Pinpoint the cell where the given text exists, returning its [X, Y] midpoint coordinate. 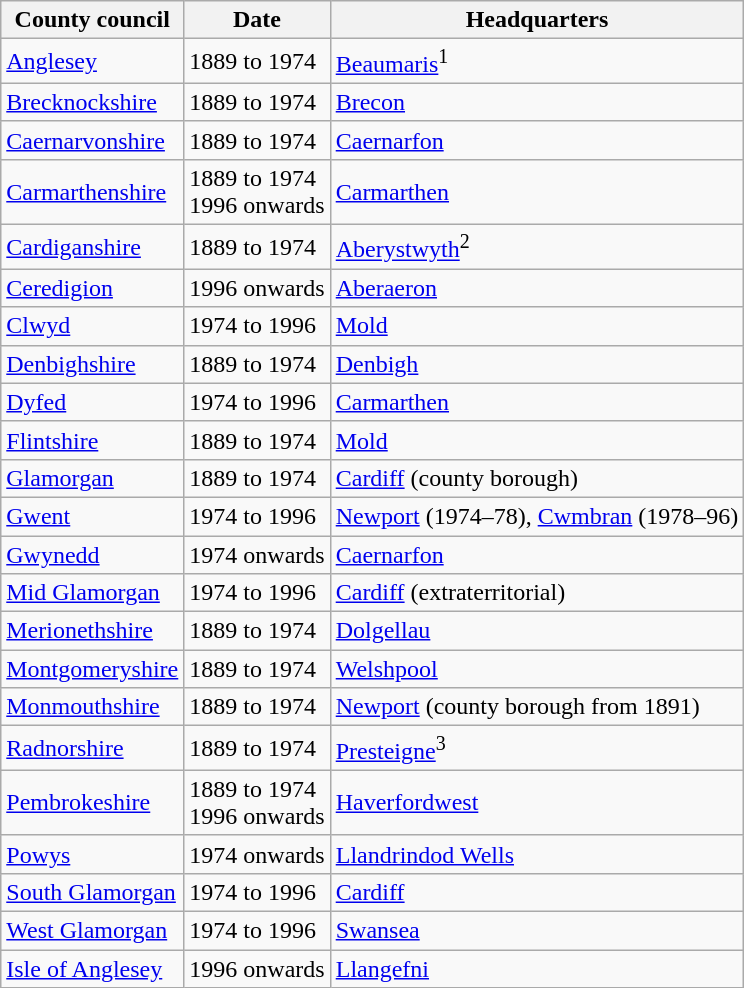
Flintshire [92, 440]
Cardiganshire [92, 248]
Headquarters [537, 20]
Denbigh [537, 364]
Pembrokeshire [92, 802]
Merionethshire [92, 631]
South Glamorgan [92, 893]
Cardiff [537, 893]
County council [92, 20]
Monmouthshire [92, 707]
Gwent [92, 516]
Brecon [537, 102]
Dolgellau [537, 631]
Beaumaris1 [537, 62]
Llandrindod Wells [537, 854]
Newport (county borough from 1891) [537, 707]
West Glamorgan [92, 931]
Montgomeryshire [92, 669]
Welshpool [537, 669]
Dyfed [92, 402]
Brecknockshire [92, 102]
Gwynedd [92, 555]
Isle of Anglesey [92, 969]
Cardiff (county borough) [537, 478]
Mid Glamorgan [92, 593]
Clwyd [92, 326]
Anglesey [92, 62]
Denbighshire [92, 364]
Radnorshire [92, 748]
Ceredigion [92, 288]
Llangefni [537, 969]
Aberystwyth2 [537, 248]
Carmarthenshire [92, 192]
Swansea [537, 931]
Powys [92, 854]
Date [257, 20]
Aberaeron [537, 288]
Caernarvonshire [92, 140]
Glamorgan [92, 478]
Haverfordwest [537, 802]
Presteigne3 [537, 748]
Newport (1974–78), Cwmbran (1978–96) [537, 516]
Cardiff (extraterritorial) [537, 593]
